Detect which cell encompasses the target text, then output its [X, Y] center coordinate. 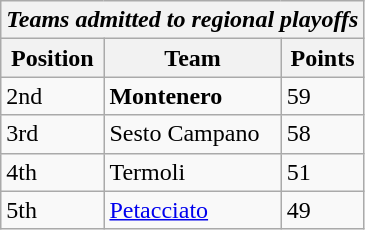
Team [192, 58]
3rd [52, 134]
Teams admitted to regional playoffs [182, 20]
Montenero [192, 96]
Petacciato [192, 210]
2nd [52, 96]
4th [52, 172]
Points [322, 58]
49 [322, 210]
5th [52, 210]
59 [322, 96]
58 [322, 134]
Position [52, 58]
Sesto Campano [192, 134]
51 [322, 172]
Termoli [192, 172]
